From the cell containing the given text, extract its center point as (X, Y) coordinate. 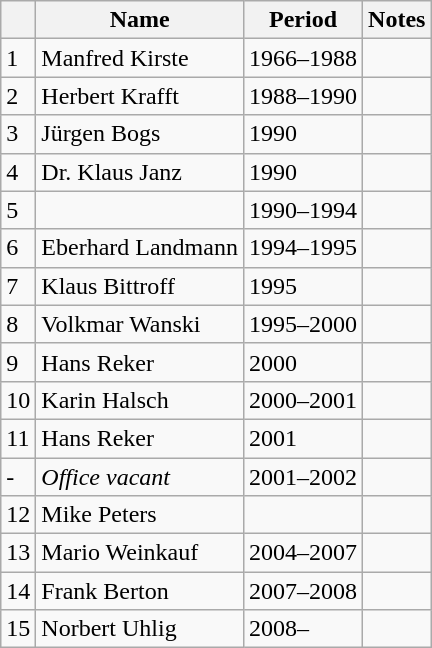
Karin Halsch (140, 400)
12 (18, 515)
1990–1994 (302, 210)
1966–1988 (302, 58)
Office vacant (140, 477)
13 (18, 553)
1994–1995 (302, 248)
Herbert Krafft (140, 96)
Frank Berton (140, 591)
Jürgen Bogs (140, 134)
9 (18, 362)
6 (18, 248)
8 (18, 324)
Mario Weinkauf (140, 553)
1988–1990 (302, 96)
7 (18, 286)
Mike Peters (140, 515)
Eberhard Landmann (140, 248)
Manfred Kirste (140, 58)
Dr. Klaus Janz (140, 172)
2000 (302, 362)
2001 (302, 438)
Klaus Bittroff (140, 286)
5 (18, 210)
15 (18, 629)
- (18, 477)
2 (18, 96)
Name (140, 20)
1995 (302, 286)
2008– (302, 629)
Norbert Uhlig (140, 629)
2004–2007 (302, 553)
1 (18, 58)
1995–2000 (302, 324)
14 (18, 591)
Period (302, 20)
11 (18, 438)
4 (18, 172)
Volkmar Wanski (140, 324)
2001–2002 (302, 477)
3 (18, 134)
10 (18, 400)
2000–2001 (302, 400)
2007–2008 (302, 591)
Notes (397, 20)
